Extract the (X, Y) coordinate from the center of the cell holding the provided text.  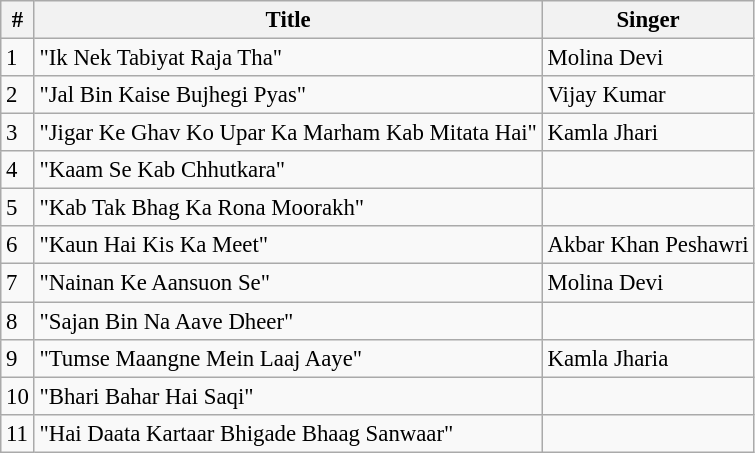
"Jal Bin Kaise Bujhegi Pyas" (288, 95)
2 (18, 95)
Kamla Jhari (648, 133)
7 (18, 283)
4 (18, 170)
"Jigar Ke Ghav Ko Upar Ka Marham Kab Mitata Hai" (288, 133)
"Tumse Maangne Mein Laaj Aaye" (288, 358)
Akbar Khan Peshawri (648, 245)
11 (18, 433)
Singer (648, 20)
"Ik Nek Tabiyat Raja Tha" (288, 58)
"Sajan Bin Na Aave Dheer" (288, 321)
10 (18, 396)
Kamla Jharia (648, 358)
Vijay Kumar (648, 95)
"Bhari Bahar Hai Saqi" (288, 396)
"Nainan Ke Aansuon Se" (288, 283)
8 (18, 321)
1 (18, 58)
3 (18, 133)
9 (18, 358)
"Kaam Se Kab Chhutkara" (288, 170)
Title (288, 20)
6 (18, 245)
"Kaun Hai Kis Ka Meet" (288, 245)
5 (18, 208)
# (18, 20)
"Hai Daata Kartaar Bhigade Bhaag Sanwaar" (288, 433)
"Kab Tak Bhag Ka Rona Moorakh" (288, 208)
